Locate the cell with the specified text and output its [x, y] center coordinate. 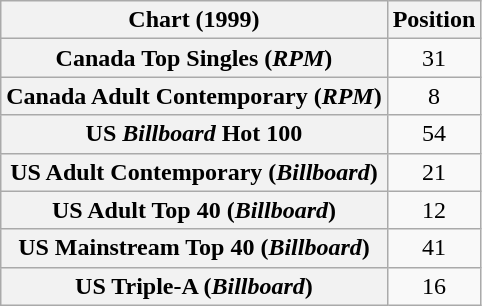
Canada Adult Contemporary (RPM) [194, 96]
US Billboard Hot 100 [194, 134]
21 [434, 172]
Chart (1999) [194, 20]
8 [434, 96]
12 [434, 210]
Position [434, 20]
US Adult Top 40 (Billboard) [194, 210]
31 [434, 58]
41 [434, 248]
US Mainstream Top 40 (Billboard) [194, 248]
Canada Top Singles (RPM) [194, 58]
16 [434, 286]
US Triple-A (Billboard) [194, 286]
54 [434, 134]
US Adult Contemporary (Billboard) [194, 172]
